Determine the (X, Y) coordinate at the center of the cell enclosing the given text.  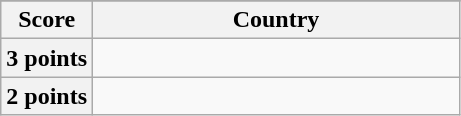
3 points (47, 58)
2 points (47, 96)
Score (47, 20)
Country (276, 20)
